From the cell containing the given text, extract its center point as (x, y) coordinate. 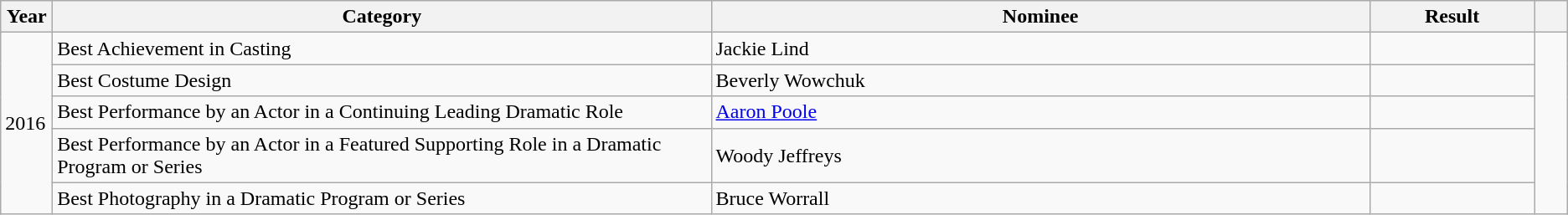
Bruce Worrall (1040, 198)
Category (382, 17)
2016 (27, 124)
Best Costume Design (382, 80)
Year (27, 17)
Beverly Wowchuk (1040, 80)
Result (1452, 17)
Best Performance by an Actor in a Continuing Leading Dramatic Role (382, 112)
Best Achievement in Casting (382, 49)
Jackie Lind (1040, 49)
Best Photography in a Dramatic Program or Series (382, 198)
Nominee (1040, 17)
Aaron Poole (1040, 112)
Best Performance by an Actor in a Featured Supporting Role in a Dramatic Program or Series (382, 156)
Woody Jeffreys (1040, 156)
